Search for the cell housing the specified text and yield its [x, y] center coordinate. 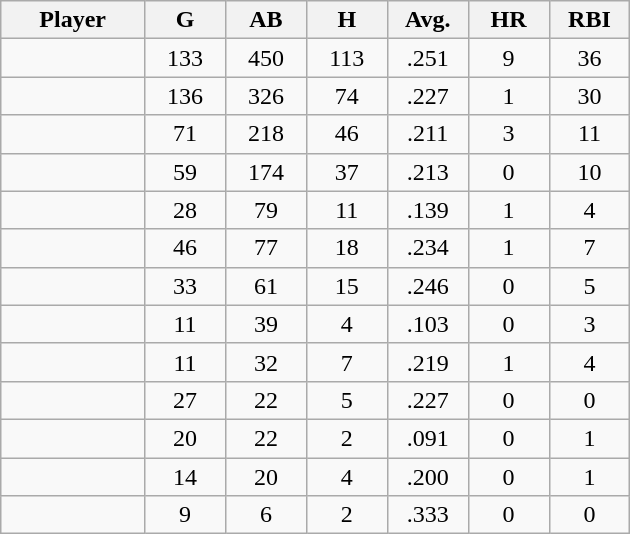
218 [266, 134]
77 [266, 248]
39 [266, 324]
32 [266, 362]
326 [266, 96]
33 [186, 286]
15 [346, 286]
71 [186, 134]
G [186, 20]
H [346, 20]
HR [508, 20]
.333 [428, 515]
37 [346, 172]
RBI [590, 20]
6 [266, 515]
113 [346, 58]
.091 [428, 438]
.251 [428, 58]
.139 [428, 210]
14 [186, 477]
79 [266, 210]
Player [73, 20]
450 [266, 58]
10 [590, 172]
36 [590, 58]
136 [186, 96]
30 [590, 96]
59 [186, 172]
AB [266, 20]
.219 [428, 362]
.200 [428, 477]
.211 [428, 134]
.103 [428, 324]
27 [186, 400]
Avg. [428, 20]
74 [346, 96]
.234 [428, 248]
133 [186, 58]
.246 [428, 286]
61 [266, 286]
28 [186, 210]
.213 [428, 172]
174 [266, 172]
18 [346, 248]
